Return the [x, y] coordinate for the center point of the cell that contains the specified text.  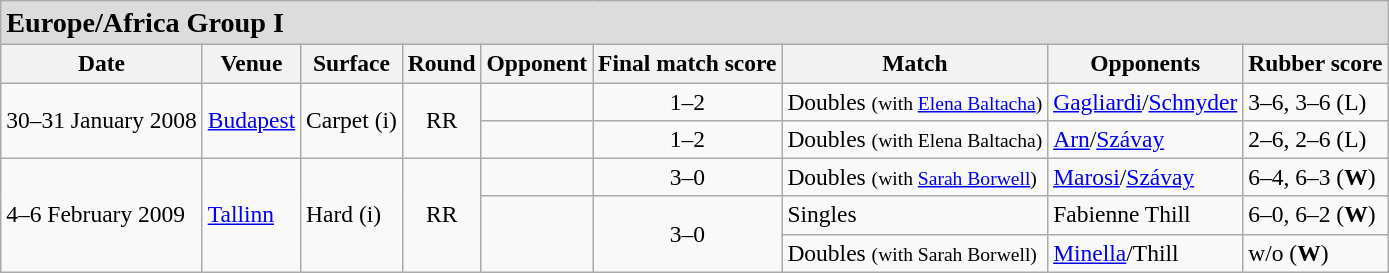
Gagliardi/Schnyder [1146, 101]
Date [102, 63]
Venue [251, 63]
w/o (W) [1316, 253]
Final match score [688, 63]
2–6, 2–6 (L) [1316, 139]
3–6, 3–6 (L) [1316, 101]
30–31 January 2008 [102, 120]
Round [442, 63]
6–4, 6–3 (W) [1316, 177]
Fabienne Thill [1146, 215]
Marosi/Szávay [1146, 177]
Rubber score [1316, 63]
Hard (i) [352, 215]
Budapest [251, 120]
Opponent [536, 63]
4–6 February 2009 [102, 215]
Minella/Thill [1146, 253]
Tallinn [251, 215]
Match [915, 63]
Arn/Szávay [1146, 139]
Surface [352, 63]
Singles [915, 215]
Europe/Africa Group I [694, 22]
Opponents [1146, 63]
Carpet (i) [352, 120]
6–0, 6–2 (W) [1316, 215]
